From the cell containing the given text, extract its center point as [X, Y] coordinate. 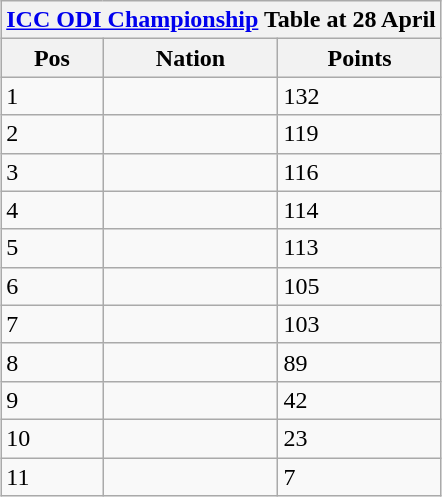
ICC ODI Championship Table at 28 April [222, 20]
10 [52, 438]
103 [360, 324]
5 [52, 248]
105 [360, 286]
132 [360, 96]
Pos [52, 58]
1 [52, 96]
9 [52, 400]
42 [360, 400]
Nation [190, 58]
114 [360, 210]
3 [52, 172]
11 [52, 477]
Points [360, 58]
113 [360, 248]
89 [360, 362]
23 [360, 438]
116 [360, 172]
6 [52, 286]
2 [52, 134]
119 [360, 134]
4 [52, 210]
8 [52, 362]
